Find where the given text appears and provide that cell's center as (x, y) coordinate. 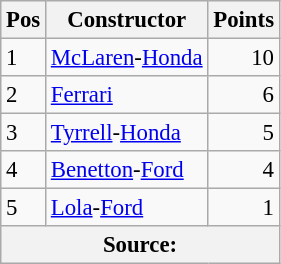
McLaren-Honda (127, 58)
3 (24, 133)
Ferrari (127, 95)
6 (244, 95)
Tyrrell-Honda (127, 133)
10 (244, 58)
Benetton-Ford (127, 170)
Pos (24, 20)
Lola-Ford (127, 208)
Source: (140, 245)
2 (24, 95)
Constructor (127, 20)
Points (244, 20)
